Pinpoint the cell where the given text exists, returning its (x, y) midpoint coordinate. 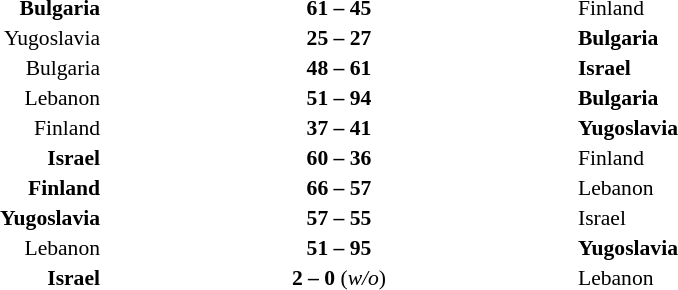
25 – 27 (339, 38)
51 – 95 (339, 248)
37 – 41 (339, 128)
66 – 57 (339, 188)
57 – 55 (339, 218)
51 – 94 (339, 98)
60 – 36 (339, 158)
48 – 61 (339, 68)
